Find where the given text appears and provide that cell's center as (X, Y) coordinate. 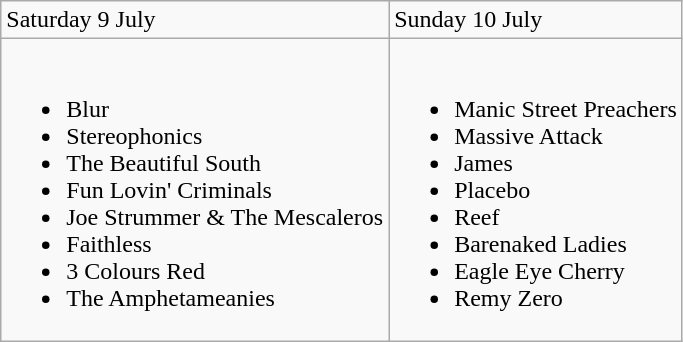
BlurStereophonicsThe Beautiful SouthFun Lovin' CriminalsJoe Strummer & The MescalerosFaithless3 Colours RedThe Amphetameanies (195, 190)
Sunday 10 July (536, 20)
Saturday 9 July (195, 20)
Manic Street PreachersMassive AttackJamesPlaceboReefBarenaked LadiesEagle Eye CherryRemy Zero (536, 190)
